Return (X, Y) of the center of cell containing provided text 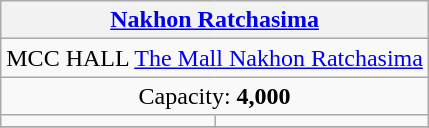
Capacity: 4,000 (215, 96)
Nakhon Ratchasima (215, 20)
MCC HALL The Mall Nakhon Ratchasima (215, 58)
